Extract the [x, y] coordinate from the center of the cell holding the provided text.  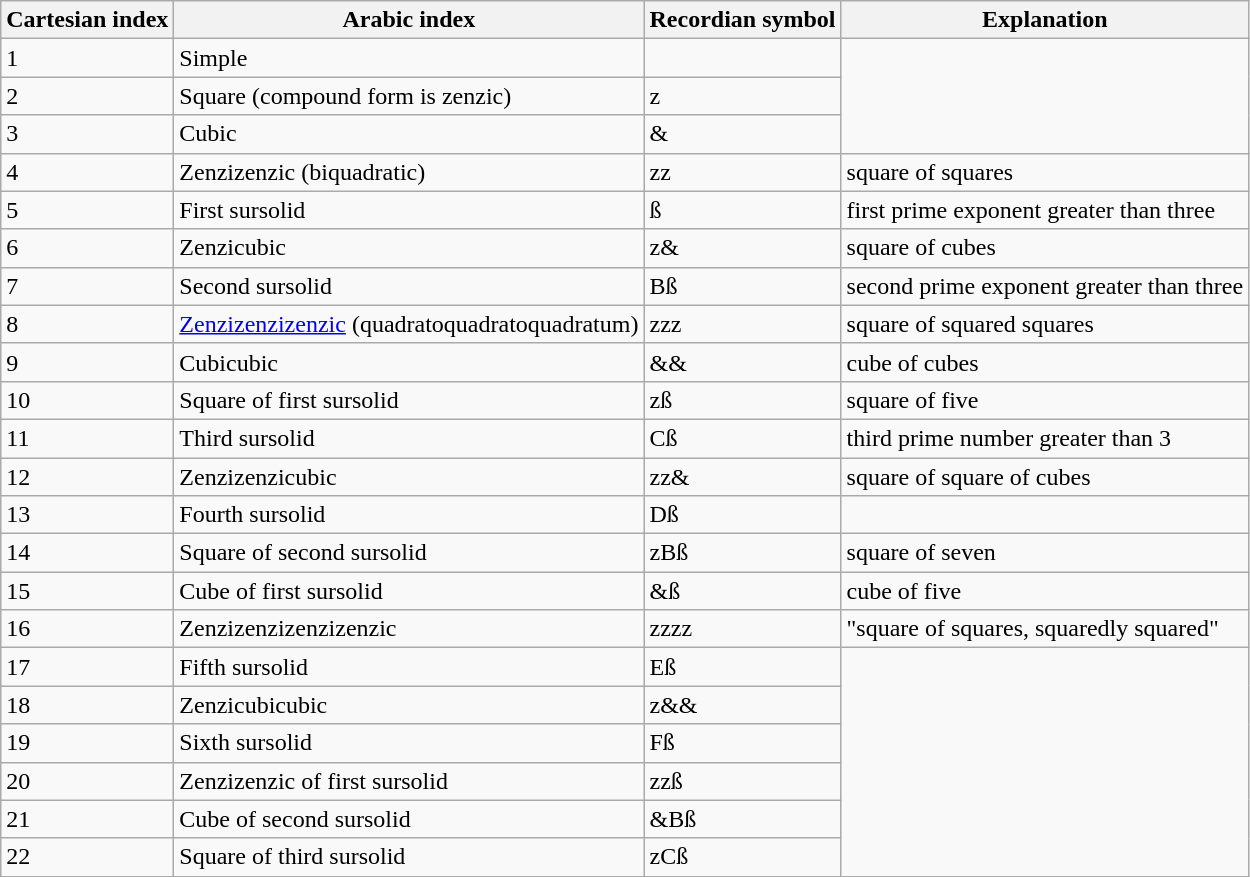
Zenzizenzizenzic (quadratoquadratoquadratum) [409, 324]
square of seven [1045, 553]
Cubicubic [409, 362]
square of square of cubes [1045, 477]
Zenzicubic [409, 248]
20 [88, 781]
Third sursolid [409, 438]
Cube of first sursolid [409, 591]
4 [88, 172]
Sixth sursolid [409, 743]
17 [88, 667]
Square of second sursolid [409, 553]
15 [88, 591]
square of cubes [1045, 248]
cube of five [1045, 591]
& [742, 134]
Explanation [1045, 20]
1 [88, 58]
zBß [742, 553]
12 [88, 477]
first prime exponent greater than three [1045, 210]
&ß [742, 591]
zzß [742, 781]
Bß [742, 286]
Zenzizenzic of first sursolid [409, 781]
Zenzicubicubic [409, 705]
7 [88, 286]
Square of first sursolid [409, 400]
square of five [1045, 400]
6 [88, 248]
ß [742, 210]
second prime exponent greater than three [1045, 286]
square of squared squares [1045, 324]
&Bß [742, 819]
14 [88, 553]
9 [88, 362]
square of squares [1045, 172]
third prime number greater than 3 [1045, 438]
Zenzizenzicubic [409, 477]
zCß [742, 857]
Cß [742, 438]
Cartesian index [88, 20]
8 [88, 324]
&& [742, 362]
Cubic [409, 134]
Arabic index [409, 20]
19 [88, 743]
zz [742, 172]
10 [88, 400]
zß [742, 400]
z [742, 96]
Eß [742, 667]
z&& [742, 705]
5 [88, 210]
First sursolid [409, 210]
3 [88, 134]
z& [742, 248]
Fifth sursolid [409, 667]
Simple [409, 58]
Square of third sursolid [409, 857]
22 [88, 857]
Zenzizenzizenzizenzic [409, 629]
cube of cubes [1045, 362]
Recordian symbol [742, 20]
"square of squares, squaredly squared" [1045, 629]
Zenzizenzic (biquadratic) [409, 172]
Fß [742, 743]
zzzz [742, 629]
16 [88, 629]
13 [88, 515]
11 [88, 438]
21 [88, 819]
Square (compound form is zenzic) [409, 96]
Dß [742, 515]
Fourth sursolid [409, 515]
zz& [742, 477]
18 [88, 705]
Cube of second sursolid [409, 819]
2 [88, 96]
Second sursolid [409, 286]
zzz [742, 324]
